Locate the cell with the specified text and output its [x, y] center coordinate. 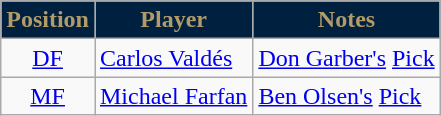
Ben Olsen's Pick [346, 96]
Position [48, 20]
DF [48, 58]
Carlos Valdés [173, 58]
Player [173, 20]
Michael Farfan [173, 96]
MF [48, 96]
Don Garber's Pick [346, 58]
Notes [346, 20]
